Pinpoint the cell where the given text exists, returning its (x, y) midpoint coordinate. 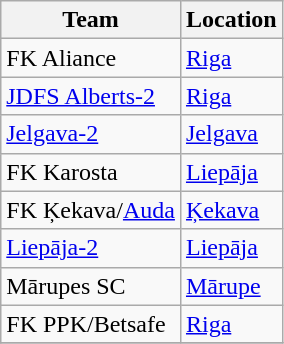
JDFS Alberts-2 (91, 96)
FK Karosta (91, 172)
Jelgava-2 (91, 134)
FK Aliance (91, 58)
Liepāja-2 (91, 248)
Mārupes SC (91, 286)
Jelgava (231, 134)
Ķekava (231, 210)
Location (231, 20)
Mārupe (231, 286)
FK Ķekava/Auda (91, 210)
FK PPK/Betsafe (91, 324)
Team (91, 20)
